For the text-containing cell, return its midpoint in [x, y] coordinate format. 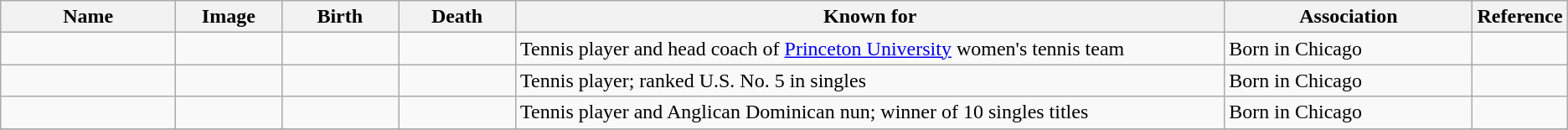
Known for [870, 17]
Reference [1519, 17]
Tennis player and head coach of Princeton University women's tennis team [870, 49]
Association [1349, 17]
Tennis player; ranked U.S. No. 5 in singles [870, 81]
Death [457, 17]
Birth [340, 17]
Image [229, 17]
Name [89, 17]
Tennis player and Anglican Dominican nun; winner of 10 singles titles [870, 112]
